Pinpoint the cell where the given text exists, returning its (X, Y) midpoint coordinate. 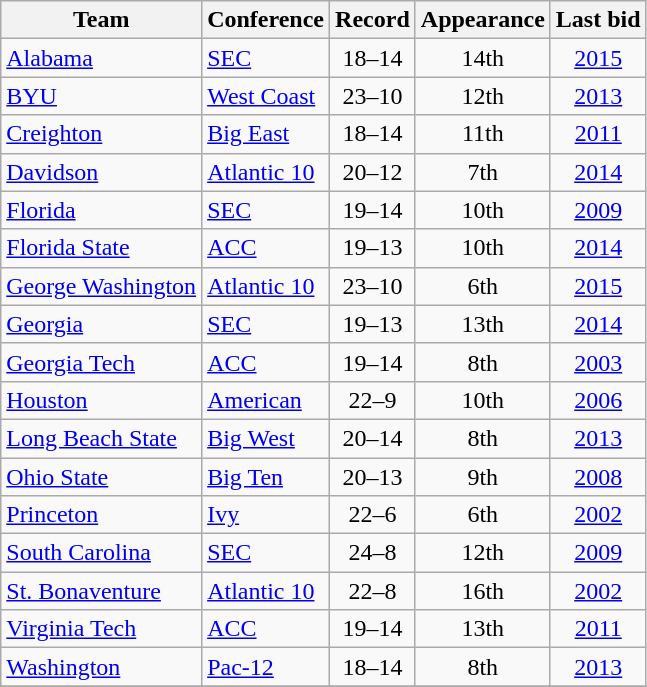
Big West (266, 438)
Big East (266, 134)
Ohio State (102, 477)
Appearance (482, 20)
20–12 (373, 172)
George Washington (102, 286)
Long Beach State (102, 438)
2003 (598, 362)
Conference (266, 20)
St. Bonaventure (102, 591)
14th (482, 58)
2006 (598, 400)
West Coast (266, 96)
Creighton (102, 134)
Team (102, 20)
Alabama (102, 58)
7th (482, 172)
16th (482, 591)
22–6 (373, 515)
Big Ten (266, 477)
9th (482, 477)
Florida State (102, 248)
Princeton (102, 515)
Davidson (102, 172)
Last bid (598, 20)
Virginia Tech (102, 629)
Record (373, 20)
Pac-12 (266, 667)
Houston (102, 400)
American (266, 400)
South Carolina (102, 553)
22–8 (373, 591)
Georgia (102, 324)
Georgia Tech (102, 362)
22–9 (373, 400)
Florida (102, 210)
BYU (102, 96)
11th (482, 134)
20–13 (373, 477)
Washington (102, 667)
24–8 (373, 553)
Ivy (266, 515)
2008 (598, 477)
20–14 (373, 438)
